Determine the (X, Y) coordinate at the center of the cell enclosing the given text.  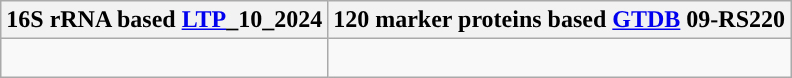
16S rRNA based LTP_10_2024 (164, 20)
120 marker proteins based GTDB 09-RS220 (560, 20)
